From the cell containing the given text, extract its center point as (X, Y) coordinate. 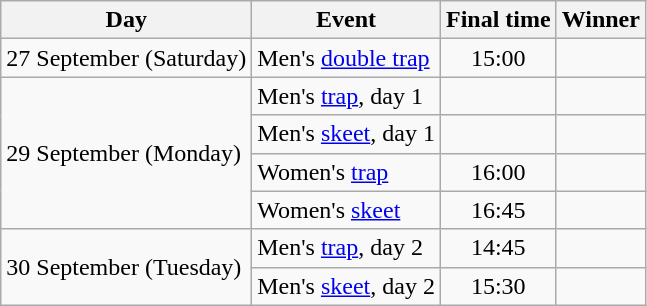
Men's skeet, day 1 (346, 134)
Women's trap (346, 172)
30 September (Tuesday) (126, 267)
15:30 (498, 286)
Men's double trap (346, 58)
Men's skeet, day 2 (346, 286)
15:00 (498, 58)
16:45 (498, 210)
Winner (600, 20)
Women's skeet (346, 210)
27 September (Saturday) (126, 58)
29 September (Monday) (126, 153)
Event (346, 20)
14:45 (498, 248)
Men's trap, day 1 (346, 96)
Final time (498, 20)
16:00 (498, 172)
Day (126, 20)
Men's trap, day 2 (346, 248)
